Find where the given text appears and provide that cell's center as (X, Y) coordinate. 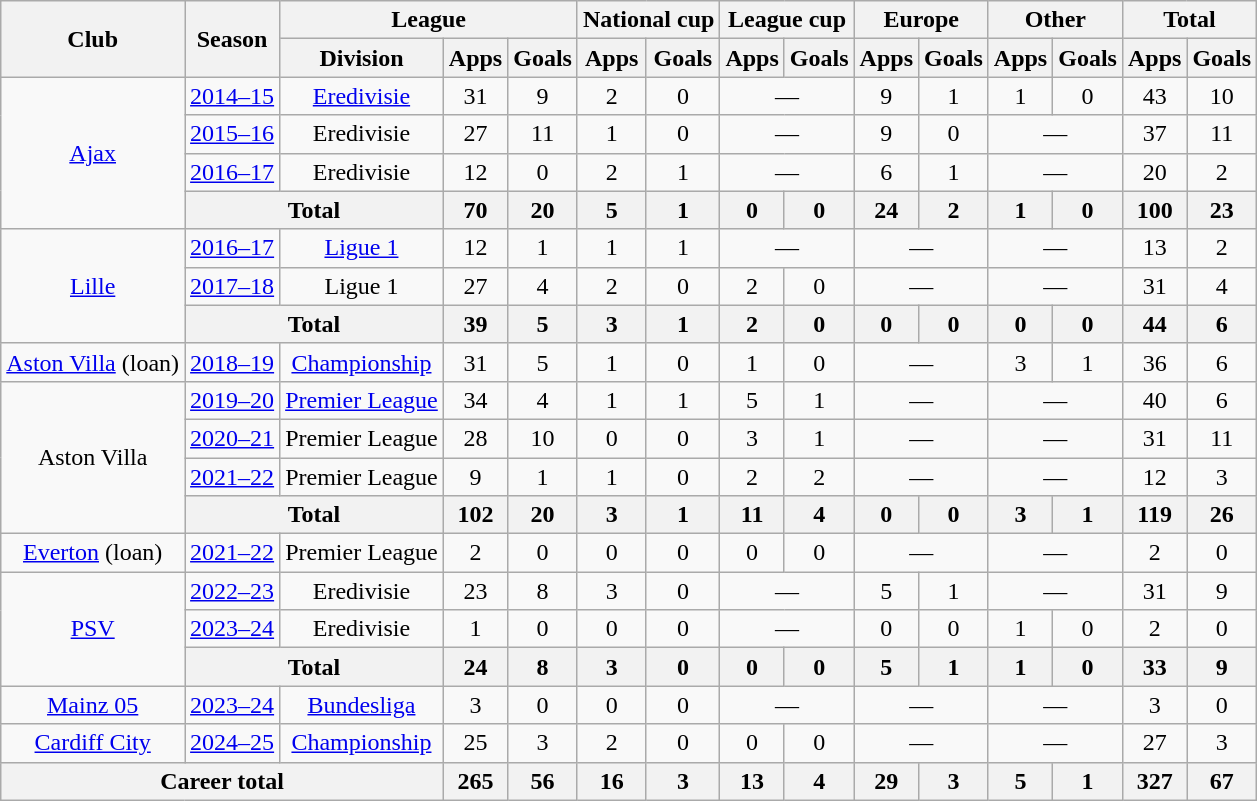
67 (1222, 781)
36 (1154, 362)
Mainz 05 (93, 705)
44 (1154, 324)
29 (886, 781)
34 (475, 400)
2014–15 (232, 96)
Bundesliga (362, 705)
56 (543, 781)
2015–16 (232, 134)
119 (1154, 515)
33 (1154, 667)
PSV (93, 629)
39 (475, 324)
League cup (787, 20)
2017–18 (232, 286)
Division (362, 58)
Lille (93, 286)
2019–20 (232, 400)
Ajax (93, 153)
Cardiff City (93, 743)
2020–21 (232, 438)
26 (1222, 515)
Everton (loan) (93, 553)
327 (1154, 781)
43 (1154, 96)
League (429, 20)
2024–25 (232, 743)
16 (611, 781)
100 (1154, 210)
National cup (648, 20)
2018–19 (232, 362)
25 (475, 743)
Career total (222, 781)
Club (93, 39)
Aston Villa (loan) (93, 362)
Other (1055, 20)
37 (1154, 134)
265 (475, 781)
102 (475, 515)
Europe (921, 20)
28 (475, 438)
Season (232, 39)
Aston Villa (93, 457)
70 (475, 210)
40 (1154, 400)
2022–23 (232, 591)
